Search for the cell housing the specified text and yield its [x, y] center coordinate. 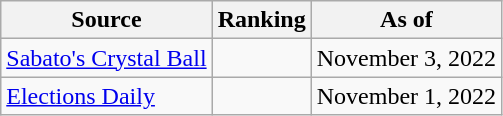
Sabato's Crystal Ball [106, 58]
Source [106, 20]
November 1, 2022 [406, 96]
As of [406, 20]
Ranking [262, 20]
November 3, 2022 [406, 58]
Elections Daily [106, 96]
